Capture the cell that displays the provided text and extract its [x, y] central coordinate. 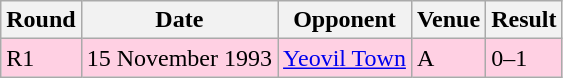
Result [524, 20]
Round [41, 20]
Opponent [345, 20]
Date [179, 20]
15 November 1993 [179, 58]
0–1 [524, 58]
A [448, 58]
R1 [41, 58]
Venue [448, 20]
Yeovil Town [345, 58]
